Return (x, y) of the center of cell containing provided text 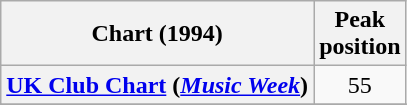
55 (360, 85)
Chart (1994) (158, 34)
UK Club Chart (Music Week) (158, 85)
Peakposition (360, 34)
